Find where the given text appears and provide that cell's center as (X, Y) coordinate. 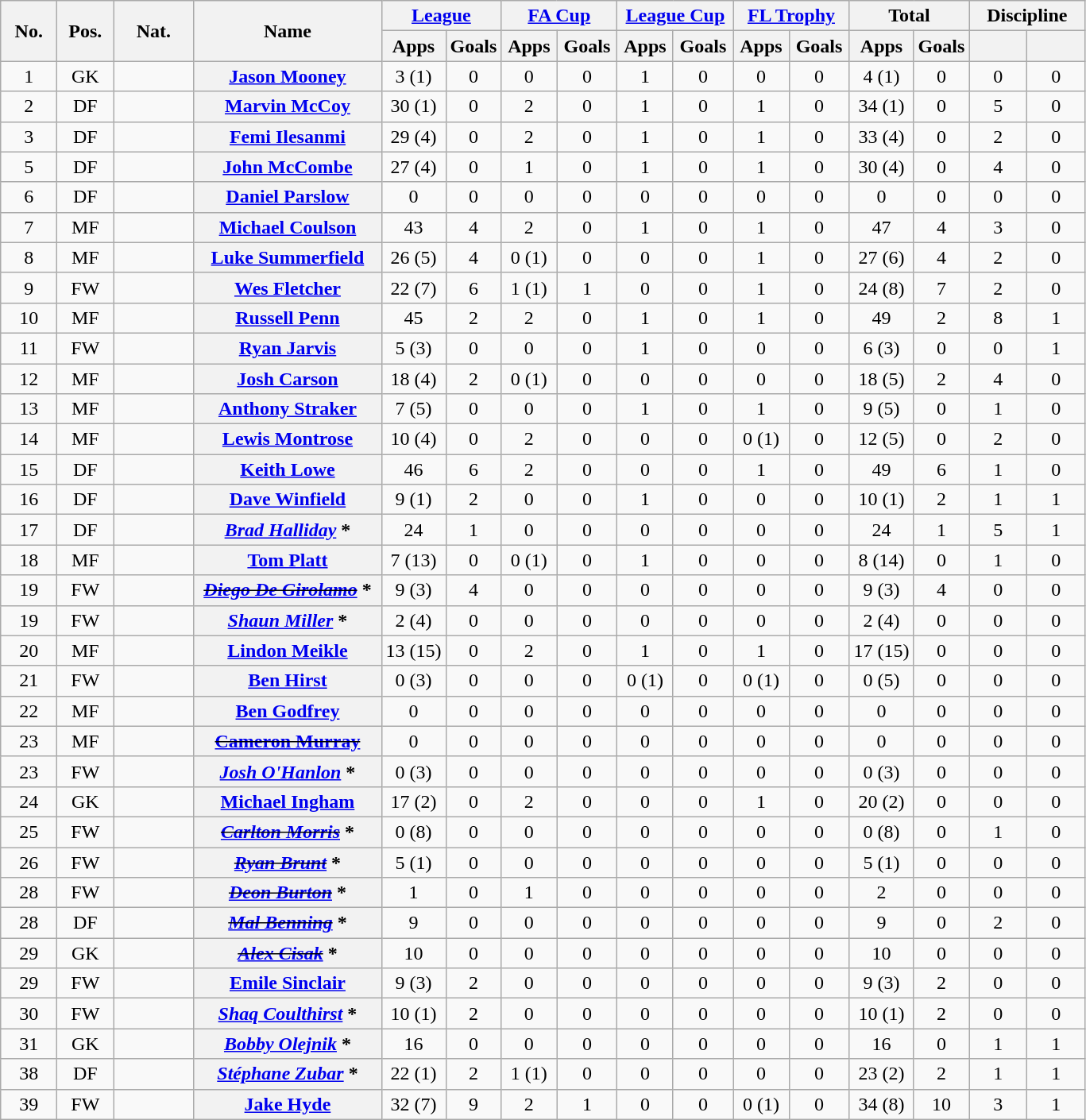
Ben Hirst (288, 681)
Deon Burton * (288, 893)
13 (15) (413, 651)
Shaq Coulthirst * (288, 1014)
Carlton Morris * (288, 832)
30 (29, 1014)
Marvin McCoy (288, 106)
League (442, 16)
22 (29, 711)
Josh Carson (288, 379)
27 (6) (882, 257)
Cameron Murray (288, 741)
23 (2) (882, 1074)
27 (4) (413, 167)
Shaun Miller * (288, 620)
Jason Mooney (288, 76)
0 (5) (882, 681)
39 (29, 1104)
Bobby Olejnik * (288, 1044)
18 (4) (413, 379)
9 (5) (882, 409)
Total (909, 16)
20 (29, 651)
26 (5) (413, 257)
7 (5) (413, 409)
43 (413, 227)
Tom Platt (288, 560)
Mal Benning * (288, 923)
21 (29, 681)
Pos. (86, 31)
12 (29, 379)
14 (29, 439)
Alex Cisak * (288, 953)
46 (413, 469)
Discipline (1027, 16)
Keith Lowe (288, 469)
Wes Fletcher (288, 288)
Emile Sinclair (288, 983)
6 (3) (882, 348)
Femi Ilesanmi (288, 137)
17 (15) (882, 651)
13 (29, 409)
25 (29, 832)
47 (882, 227)
Josh O'Hanlon * (288, 771)
29 (4) (413, 137)
24 (8) (882, 288)
Luke Summerfield (288, 257)
Ryan Brunt * (288, 862)
Brad Halliday * (288, 530)
Michael Ingham (288, 801)
30 (1) (413, 106)
30 (4) (882, 167)
22 (1) (413, 1074)
Lewis Montrose (288, 439)
34 (1) (882, 106)
20 (2) (882, 801)
11 (29, 348)
FL Trophy (791, 16)
Dave Winfield (288, 500)
League Cup (675, 16)
18 (29, 560)
Michael Coulson (288, 227)
18 (5) (882, 379)
17 (29, 530)
32 (7) (413, 1104)
34 (8) (882, 1104)
10 (4) (413, 439)
4 (1) (882, 76)
45 (413, 318)
Stéphane Zubar * (288, 1074)
33 (4) (882, 137)
Jake Hyde (288, 1104)
22 (7) (413, 288)
15 (29, 469)
9 (1) (413, 500)
No. (29, 31)
Anthony Straker (288, 409)
12 (5) (882, 439)
26 (29, 862)
Ryan Jarvis (288, 348)
Diego De Girolamo * (288, 590)
John McCombe (288, 167)
17 (2) (413, 801)
Ben Godfrey (288, 711)
Russell Penn (288, 318)
8 (14) (882, 560)
38 (29, 1074)
3 (1) (413, 76)
5 (3) (413, 348)
Daniel Parslow (288, 197)
7 (13) (413, 560)
Nat. (154, 31)
31 (29, 1044)
Name (288, 31)
Lindon Meikle (288, 651)
FA Cup (559, 16)
